Locate the cell with the specified text and output its (x, y) center coordinate. 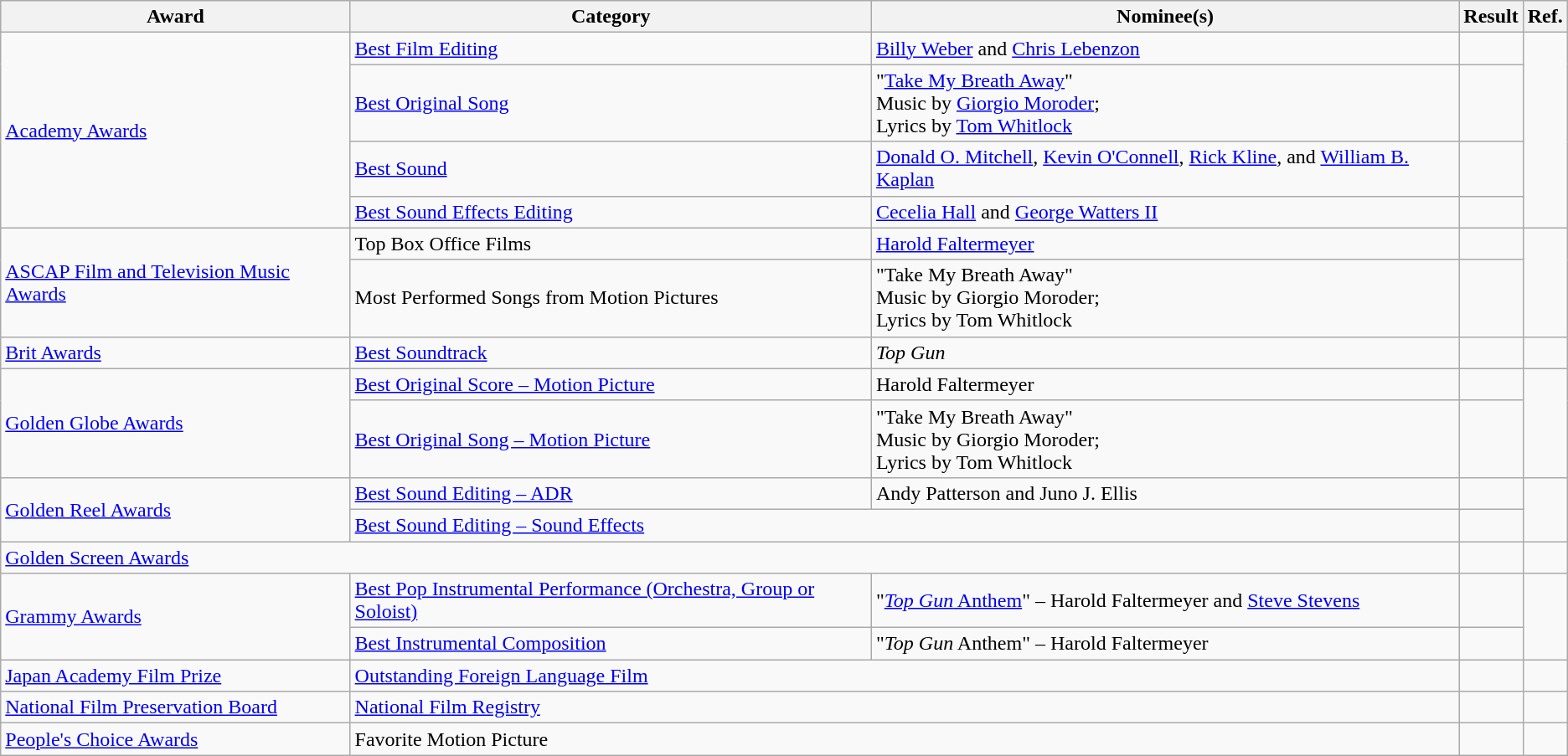
Best Soundtrack (611, 352)
Ref. (1545, 17)
Most Performed Songs from Motion Pictures (611, 298)
Favorite Motion Picture (905, 739)
Best Sound Effects Editing (611, 212)
Best Instrumental Composition (611, 644)
National Film Registry (905, 707)
Billy Weber and Chris Lebenzon (1164, 49)
Result (1491, 17)
Best Original Song – Motion Picture (611, 439)
ASCAP Film and Television Music Awards (176, 282)
Andy Patterson and Juno J. Ellis (1164, 493)
Category (611, 17)
National Film Preservation Board (176, 707)
Japan Academy Film Prize (176, 676)
Best Sound Editing – Sound Effects (905, 525)
Cecelia Hall and George Watters II (1164, 212)
Golden Screen Awards (730, 557)
Brit Awards (176, 352)
Best Pop Instrumental Performance (Orchestra, Group or Soloist) (611, 601)
Outstanding Foreign Language Film (905, 676)
Top Box Office Films (611, 244)
Donald O. Mitchell, Kevin O'Connell, Rick Kline, and William B. Kaplan (1164, 169)
Top Gun (1164, 352)
Grammy Awards (176, 616)
Award (176, 17)
"Top Gun Anthem" – Harold Faltermeyer and Steve Stevens (1164, 601)
Golden Reel Awards (176, 509)
Best Sound (611, 169)
"Top Gun Anthem" – Harold Faltermeyer (1164, 644)
People's Choice Awards (176, 739)
Academy Awards (176, 131)
Best Sound Editing – ADR (611, 493)
Nominee(s) (1164, 17)
Best Original Song (611, 103)
Best Original Score – Motion Picture (611, 384)
Best Film Editing (611, 49)
Golden Globe Awards (176, 423)
